Provide the (x, y) coordinate of the cell's center where the given text is located.  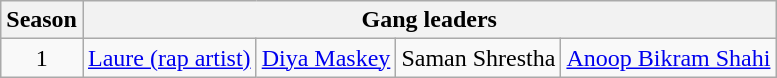
1 (42, 58)
Saman Shrestha (478, 58)
Anoop Bikram Shahi (668, 58)
Laure (rap artist) (169, 58)
Gang leaders (428, 20)
Diya Maskey (326, 58)
Season (42, 20)
